Extract the [X, Y] coordinate from the center of the cell holding the provided text.  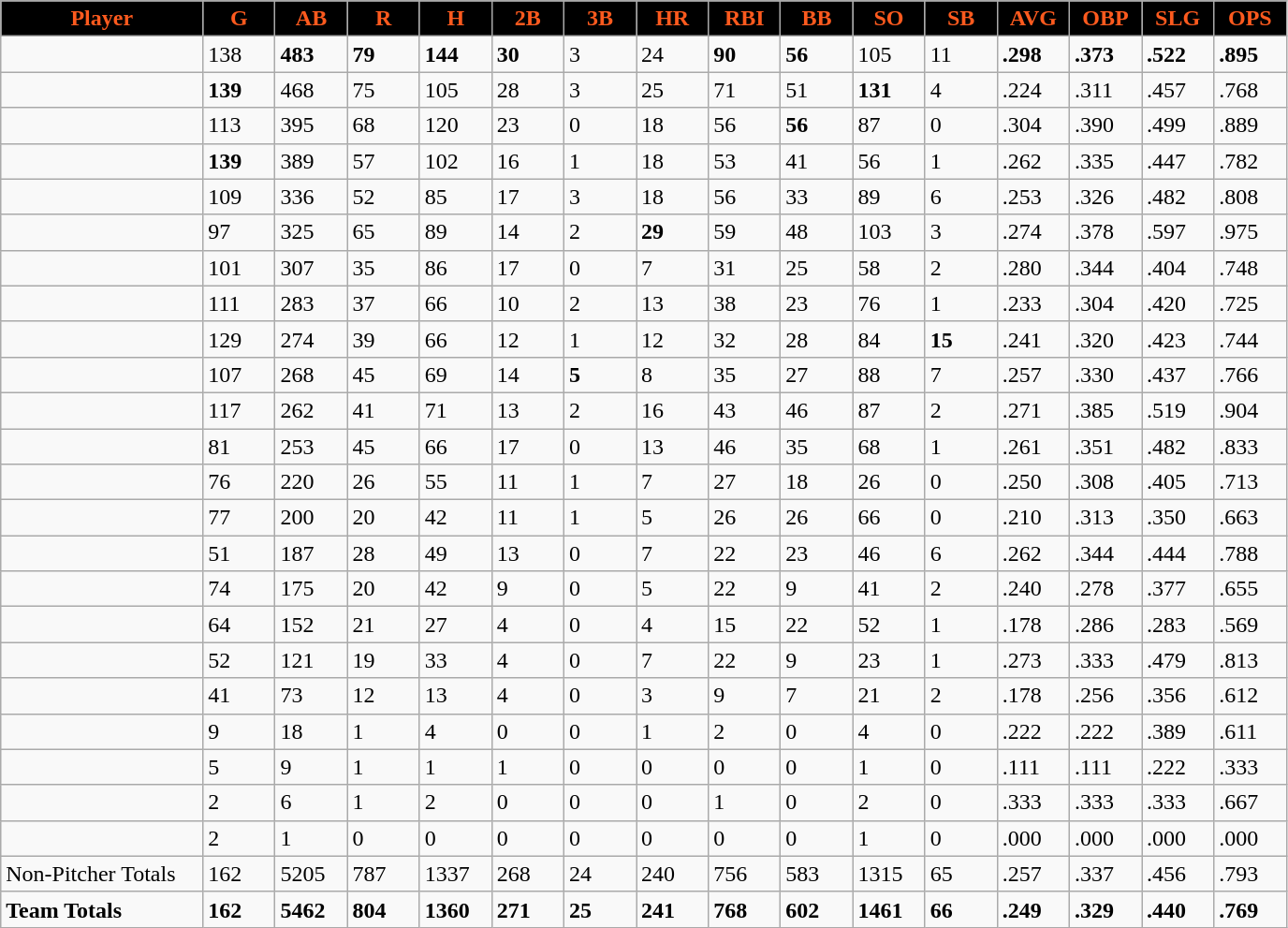
101 [240, 268]
.286 [1105, 625]
.904 [1251, 410]
74 [240, 589]
.782 [1251, 161]
55 [455, 482]
109 [240, 197]
.250 [1033, 482]
.405 [1178, 482]
.420 [1178, 303]
.350 [1178, 518]
Non-Pitcher Totals [102, 874]
HR [672, 19]
138 [240, 54]
29 [672, 232]
.320 [1105, 339]
117 [240, 410]
.356 [1178, 696]
79 [384, 54]
49 [455, 553]
77 [240, 518]
SO [889, 19]
144 [455, 54]
OBP [1105, 19]
.249 [1033, 909]
107 [240, 375]
90 [745, 54]
768 [745, 909]
.253 [1033, 197]
.274 [1033, 232]
58 [889, 268]
.519 [1178, 410]
.808 [1251, 197]
43 [745, 410]
97 [240, 232]
73 [311, 696]
G [240, 19]
200 [311, 518]
.256 [1105, 696]
131 [889, 90]
.788 [1251, 553]
H [455, 19]
.725 [1251, 303]
1337 [455, 874]
.351 [1105, 447]
.744 [1251, 339]
468 [311, 90]
804 [384, 909]
121 [311, 660]
48 [816, 232]
84 [889, 339]
129 [240, 339]
.833 [1251, 447]
583 [816, 874]
.330 [1105, 375]
.233 [1033, 303]
OPS [1251, 19]
111 [240, 303]
120 [455, 125]
.667 [1251, 803]
38 [745, 303]
.612 [1251, 696]
64 [240, 625]
R [384, 19]
85 [455, 197]
.280 [1033, 268]
.271 [1033, 410]
.895 [1251, 54]
10 [528, 303]
1360 [455, 909]
.440 [1178, 909]
787 [384, 874]
325 [311, 232]
.423 [1178, 339]
.447 [1178, 161]
19 [384, 660]
AB [311, 19]
602 [816, 909]
262 [311, 410]
30 [528, 54]
187 [311, 553]
Team Totals [102, 909]
.713 [1251, 482]
75 [384, 90]
.479 [1178, 660]
102 [455, 161]
.273 [1033, 660]
Player [102, 19]
307 [311, 268]
.769 [1251, 909]
271 [528, 909]
.326 [1105, 197]
.378 [1105, 232]
.373 [1105, 54]
.261 [1033, 447]
395 [311, 125]
.390 [1105, 125]
37 [384, 303]
.308 [1105, 482]
.766 [1251, 375]
.389 [1178, 731]
.404 [1178, 268]
.569 [1251, 625]
.210 [1033, 518]
.748 [1251, 268]
103 [889, 232]
69 [455, 375]
.793 [1251, 874]
.313 [1105, 518]
.975 [1251, 232]
.499 [1178, 125]
.329 [1105, 909]
.456 [1178, 874]
.611 [1251, 731]
.240 [1033, 589]
57 [384, 161]
5205 [311, 874]
241 [672, 909]
.283 [1178, 625]
.663 [1251, 518]
3B [599, 19]
53 [745, 161]
.278 [1105, 589]
RBI [745, 19]
.889 [1251, 125]
.457 [1178, 90]
.385 [1105, 410]
.224 [1033, 90]
.241 [1033, 339]
152 [311, 625]
59 [745, 232]
86 [455, 268]
274 [311, 339]
113 [240, 125]
756 [745, 874]
32 [745, 339]
240 [672, 874]
.335 [1105, 161]
283 [311, 303]
.768 [1251, 90]
1461 [889, 909]
2B [528, 19]
SLG [1178, 19]
336 [311, 197]
.522 [1178, 54]
BB [816, 19]
5462 [311, 909]
.311 [1105, 90]
8 [672, 375]
175 [311, 589]
.655 [1251, 589]
.437 [1178, 375]
31 [745, 268]
389 [311, 161]
1315 [889, 874]
SB [960, 19]
.377 [1178, 589]
253 [311, 447]
81 [240, 447]
.337 [1105, 874]
AVG [1033, 19]
39 [384, 339]
.298 [1033, 54]
.813 [1251, 660]
483 [311, 54]
.597 [1178, 232]
88 [889, 375]
220 [311, 482]
.444 [1178, 553]
